Detect which cell encompasses the target text, then output its [X, Y] center coordinate. 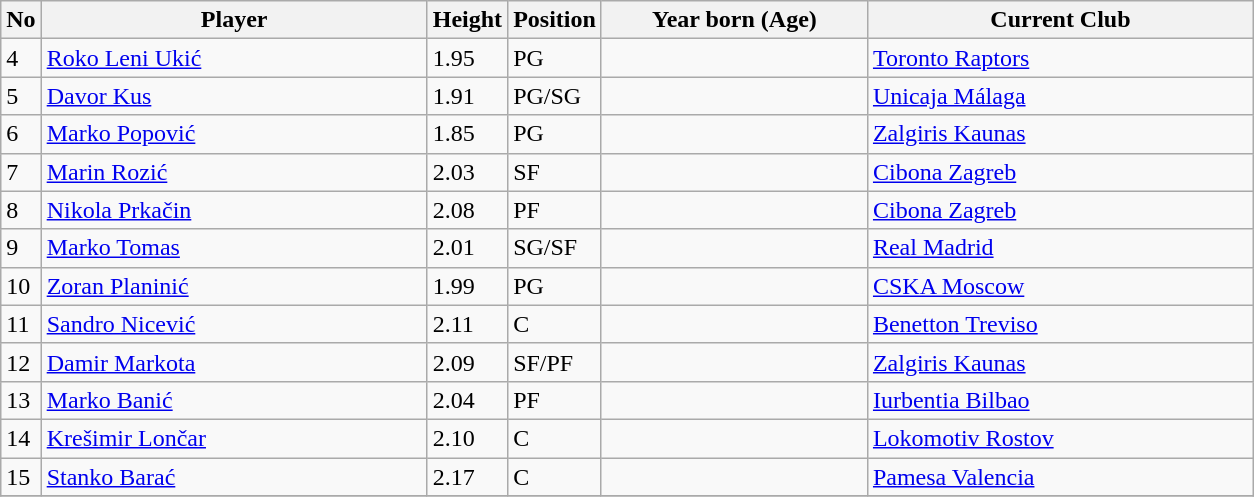
Toronto Raptors [1060, 58]
PG/SG [555, 96]
SF [555, 172]
Krešimir Lončar [234, 438]
1.91 [467, 96]
4 [21, 58]
Benetton Treviso [1060, 324]
2.08 [467, 210]
Year born (Age) [734, 20]
CSKA Moscow [1060, 286]
Position [555, 20]
Real Madrid [1060, 248]
Stanko Barać [234, 477]
Roko Leni Ukić [234, 58]
2.03 [467, 172]
Player [234, 20]
SG/SF [555, 248]
Davor Kus [234, 96]
Damir Markota [234, 362]
2.09 [467, 362]
Sandro Nicević [234, 324]
Nikola Prkačin [234, 210]
13 [21, 400]
Unicaja Málaga [1060, 96]
Marko Tomas [234, 248]
Marin Rozić [234, 172]
Current Club [1060, 20]
15 [21, 477]
Marko Banić [234, 400]
Height [467, 20]
SF/PF [555, 362]
11 [21, 324]
8 [21, 210]
2.10 [467, 438]
2.01 [467, 248]
2.11 [467, 324]
Marko Popović [234, 134]
10 [21, 286]
14 [21, 438]
1.85 [467, 134]
1.99 [467, 286]
Zoran Planinić [234, 286]
1.95 [467, 58]
9 [21, 248]
Iurbentia Bilbao [1060, 400]
2.17 [467, 477]
5 [21, 96]
No [21, 20]
6 [21, 134]
Pamesa Valencia [1060, 477]
Lokomotiv Rostov [1060, 438]
2.04 [467, 400]
7 [21, 172]
12 [21, 362]
